Return (x, y) of the center of cell containing provided text 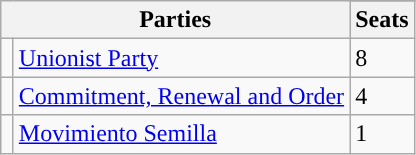
Seats (382, 20)
Parties (176, 20)
8 (382, 58)
Unionist Party (181, 58)
1 (382, 134)
4 (382, 96)
Commitment, Renewal and Order (181, 96)
Movimiento Semilla (181, 134)
